Determine the [x, y] coordinate at the center of the cell enclosing the given text.  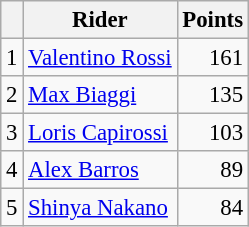
103 [212, 133]
1 [12, 58]
89 [212, 170]
Alex Barros [100, 170]
Rider [100, 20]
2 [12, 95]
Points [212, 20]
135 [212, 95]
Valentino Rossi [100, 58]
Loris Capirossi [100, 133]
3 [12, 133]
Shinya Nakano [100, 208]
4 [12, 170]
161 [212, 58]
Max Biaggi [100, 95]
84 [212, 208]
5 [12, 208]
